For the text-containing cell, return its midpoint in [x, y] coordinate format. 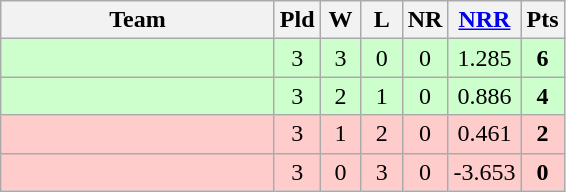
Pld [297, 20]
NRR [484, 20]
1.285 [484, 58]
-3.653 [484, 172]
0.886 [484, 96]
6 [542, 58]
NR [425, 20]
4 [542, 96]
W [340, 20]
L [382, 20]
0.461 [484, 134]
Team [138, 20]
Pts [542, 20]
